From the cell containing the given text, extract its center point as [x, y] coordinate. 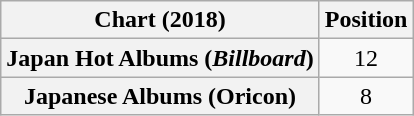
Japanese Albums (Oricon) [160, 96]
Chart (2018) [160, 20]
12 [366, 58]
8 [366, 96]
Position [366, 20]
Japan Hot Albums (Billboard) [160, 58]
